Return the [x, y] coordinate for the center point of the cell that contains the specified text.  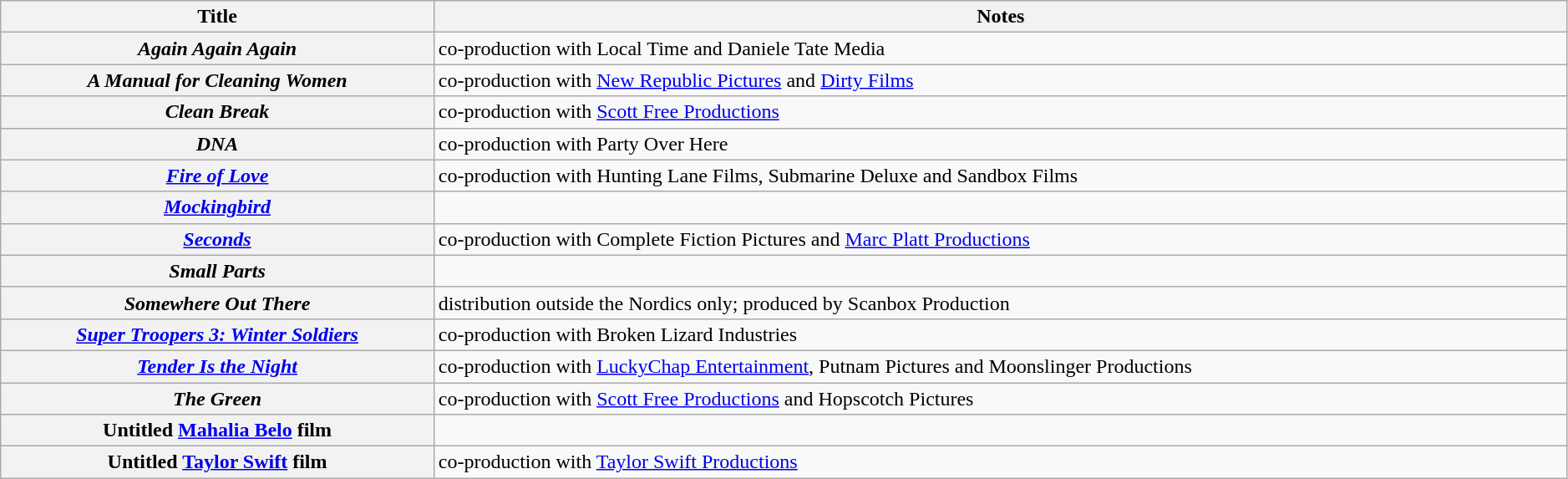
Fire of Love [217, 176]
Notes [1001, 17]
co-production with Scott Free Productions [1001, 112]
A Manual for Cleaning Women [217, 80]
co-production with New Republic Pictures and Dirty Films [1001, 80]
co-production with Taylor Swift Productions [1001, 462]
Seconds [217, 239]
co-production with Complete Fiction Pictures and Marc Platt Productions [1001, 239]
Untitled Taylor Swift film [217, 462]
co-production with Local Time and Daniele Tate Media [1001, 48]
Super Troopers 3: Winter Soldiers [217, 334]
Tender Is the Night [217, 366]
Small Parts [217, 271]
distribution outside the Nordics only; produced by Scanbox Production [1001, 303]
co-production with Hunting Lane Films, Submarine Deluxe and Sandbox Films [1001, 176]
Title [217, 17]
Clean Break [217, 112]
DNA [217, 144]
co-production with Party Over Here [1001, 144]
co-production with LuckyChap Entertainment, Putnam Pictures and Moonslinger Productions [1001, 366]
Somewhere Out There [217, 303]
The Green [217, 399]
co-production with Scott Free Productions and Hopscotch Pictures [1001, 399]
co-production with Broken Lizard Industries [1001, 334]
Again Again Again [217, 48]
Untitled Mahalia Belo film [217, 431]
Mockingbird [217, 207]
